From the cell containing the given text, extract its center point as (X, Y) coordinate. 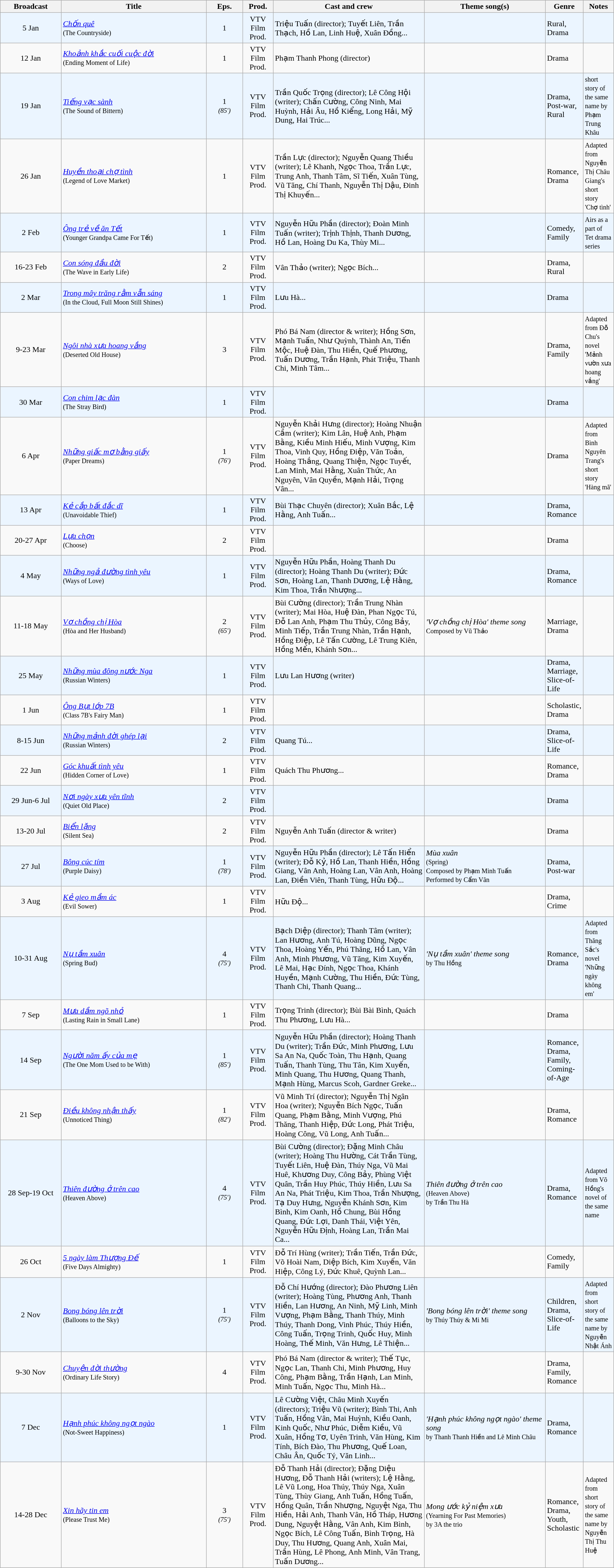
28 Sep-19 Oct (31, 1193)
13-20 Jul (31, 831)
Nụ tầm xuân (Spring Bud) (133, 958)
2 Mar (31, 297)
Prod. (258, 7)
Phó Bá Nam (director & writer); Thế Tục, Ngọc Lan, Thanh Chi, Minh Phương, Huy Công, Phạm Bằng, Trần Hạnh, Lan Minh, Minh Tuấn, Ngọc Thu, Minh Hà... (349, 1373)
Adapted from Thăng Sắc's novel 'Những ngày không em' (598, 958)
Bùi Thạc Chuyên (director); Xuân Bắc, Lệ Hằng, Anh Tuấn... (349, 510)
Chốn quê (The Countryside) (133, 28)
Marriage, Drama (564, 626)
27 Jul (31, 866)
Huyền thoại chợ tình (Legend of Love Market) (133, 176)
5 Jan (31, 28)
Điều không nhận thấy (Unnoticed Thing) (133, 1115)
Bông cúc tím (Purple Daisy) (133, 866)
29 Jun-6 Jul (31, 800)
Vợ chồng chị Hòa (Hòa and Her Husband) (133, 626)
Lưu Hà... (349, 297)
Mùa xuân(Spring)Composed by Phạm Minh TuấnPerformed by Cẩm Vân (485, 866)
1(82′) (224, 1115)
14 Sep (31, 1060)
Nơi ngày xưa yên tĩnh (Quiet Old Place) (133, 800)
Eps. (224, 7)
Adapted from short story of the same name by Nguyễn Thị Thu Huệ (598, 1515)
'Nụ tầm xuân' theme songby Thu Hồng (485, 958)
7 Dec (31, 1428)
Triệu Tuấn (director); Tuyết Liên, Trần Thạch, Hồ Lan, Linh Huệ, Xuân Đồng... (349, 28)
Bong bóng lên trời (Balloons to the Sky) (133, 1315)
Mong ước kỷ niệm xưa(Yearning For Past Memories)by 3A the trio (485, 1515)
Thiên đường ở trên cao (Heaven Above) (133, 1193)
Rural, Drama (564, 28)
Genre (564, 7)
Mưa dầm ngõ nhỏ (Lasting Rain in Small Lane) (133, 1015)
Đỗ Trí Hùng (writer); Trần Tiến, Trần Đức, Võ Hoài Nam, Diệp Bích, Kim Xuyến, Văn Hiệp, Công Lý, Đức Khuê, Quỳnh Lan... (349, 1262)
Phạm Thanh Phong (director) (349, 58)
Drama, Post-war (564, 866)
Kẻ cắp bất đắc dĩ (Unavoidable Thief) (133, 510)
Quách Thu Phương... (349, 770)
Adapted from Bình Nguyên Trang's short story 'Hàng mã' (598, 456)
30 Mar (31, 402)
Lựa chọn (Choose) (133, 540)
26 Jan (31, 176)
Xin hãy tin em (Please Trust Me) (133, 1515)
10-31 Aug (31, 958)
'Vợ chồng chị Hòa' theme songComposed by Vũ Thảo (485, 626)
Chuyện đời thường (Ordinary Life Story) (133, 1373)
Theme song(s) (485, 7)
Children, Drama, Slice-of-Life (564, 1315)
Cast and crew (349, 7)
26 Oct (31, 1262)
short story of the same name by Phạm Trung Khâu (598, 106)
4 May (31, 576)
Drama, Family (564, 349)
Người năm ấy của mẹ (The One Mom Used to be With) (133, 1060)
9-30 Nov (31, 1373)
Góc khuất tình yêu (Hidden Corner of Love) (133, 770)
Khoảnh khắc cuối cuộc đời (Ending Moment of Life) (133, 58)
Những mảnh đời ghép lại (Russian Winters) (133, 740)
Hạnh phúc không ngọt ngào (Not-Sweet Happiness) (133, 1428)
Nguyễn Anh Tuấn (director & writer) (349, 831)
Drama, Marriage, Slice-of-Life (564, 675)
'Bong bóng lên trời' theme songby Thúy Thúy & Mi Mi (485, 1315)
2(65′) (224, 626)
Trần Quốc Trọng (director); Lê Công Hội (writer); Chấn Cường, Công Ninh, Mai Huỳnh, Hải Âu, Hồ Kiểng, Long Hải, Mỹ Dung, Hai Trúc... (349, 106)
Romance, Drama, Youth, Scholastic (564, 1515)
14-28 Dec (31, 1515)
3 (224, 349)
3 Aug (31, 901)
Adapted from Võ Hồng's novel of the same name (598, 1193)
8-15 Jun (31, 740)
Scholastic, Drama (564, 710)
5 ngày làm Thượng Đế (Five Days Almighty) (133, 1262)
Kẻ gieo mầm ác (Evil Sower) (133, 901)
1(78′) (224, 866)
Tiếng vạc sành (The Sound of Bittern) (133, 106)
Biển lặng (Silent Sea) (133, 831)
Drama, Family, Romance (564, 1373)
Những ngả đường tình yêu (Ways of Love) (133, 576)
6 Apr (31, 456)
Drama, Post-war, Rural (564, 106)
Drama, Crime (564, 901)
Ông Bụt lớp 7B (Class 7B's Fairy Man) (133, 710)
Nguyễn Hữu Phần (director); Đoàn Minh Tuấn (writer); Trịnh Thịnh, Thanh Dương, Hồ Lan, Hoàng Du Ka, Thùy Mi... (349, 233)
21 Sep (31, 1115)
Con chim lạc đàn (The Stray Bird) (133, 402)
7 Sep (31, 1015)
Thiên đường ở trên cao(Heaven Above)by Trần Thu Hà (485, 1193)
25 May (31, 675)
Con sóng đầu đời (The Wave in Early Life) (133, 267)
Những mùa đông nước Nga (Russian Winters) (133, 675)
Drama, Rural (564, 267)
19 Jan (31, 106)
20-27 Apr (31, 540)
Broadcast (31, 7)
13 Apr (31, 510)
Quang Tú... (349, 740)
1(75′) (224, 1315)
4 (224, 1373)
Adapted from short story of the same name by Nguyễn Nhật Ánh (598, 1315)
1 Jun (31, 710)
Title (133, 7)
Nguyễn Hữu Phần, Hoàng Thanh Du (director); Hoàng Thanh Du (writer); Đức Sơn, Hoàng Lan, Thanh Dương, Lệ Hằng, Kim Thoa, Trần Nhượng... (349, 576)
Adapted from Đỗ Chu's novel 'Mảnh vườn xưa hoang vắng' (598, 349)
Trọng Trinh (director); Bùi Bài Bình, Quách Thu Phương, Lưu Hà... (349, 1015)
2 Feb (31, 233)
Ngôi nhà xưa hoang vắng (Deserted Old House) (133, 349)
11-18 May (31, 626)
Vân Thảo (writer); Ngọc Bích... (349, 267)
9-23 Mar (31, 349)
3(75′) (224, 1515)
Adapted from Nguyễn Thị Châu Giang's short story 'Chợ tình' (598, 176)
Hữu Độ... (349, 901)
'Hạnh phúc không ngọt ngào' theme songby Thanh Thanh Hiền and Lê Minh Châu (485, 1428)
Trong mây trăng rằm vẫn sáng (In the Cloud, Full Moon Still Shines) (133, 297)
22 Jun (31, 770)
2 Nov (31, 1315)
16-23 Feb (31, 267)
Airs as a part of Tet drama series (598, 233)
12 Jan (31, 58)
Ông trẻ về ăn Tết (Younger Grandpa Came For Tết) (133, 233)
1(76′) (224, 456)
Lưu Lan Hương (writer) (349, 675)
Notes (598, 7)
Drama, Slice-of-Life (564, 740)
Những giấc mơ bằng giấy (Paper Dreams) (133, 456)
Romance, Drama, Family, Coming-of-Age (564, 1060)
